Pinpoint the cell where the given text exists, returning its [X, Y] midpoint coordinate. 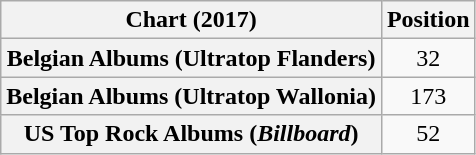
Chart (2017) [192, 20]
Belgian Albums (Ultratop Flanders) [192, 58]
52 [428, 134]
173 [428, 96]
US Top Rock Albums (Billboard) [192, 134]
32 [428, 58]
Belgian Albums (Ultratop Wallonia) [192, 96]
Position [428, 20]
